Search for the cell housing the specified text and yield its (X, Y) center coordinate. 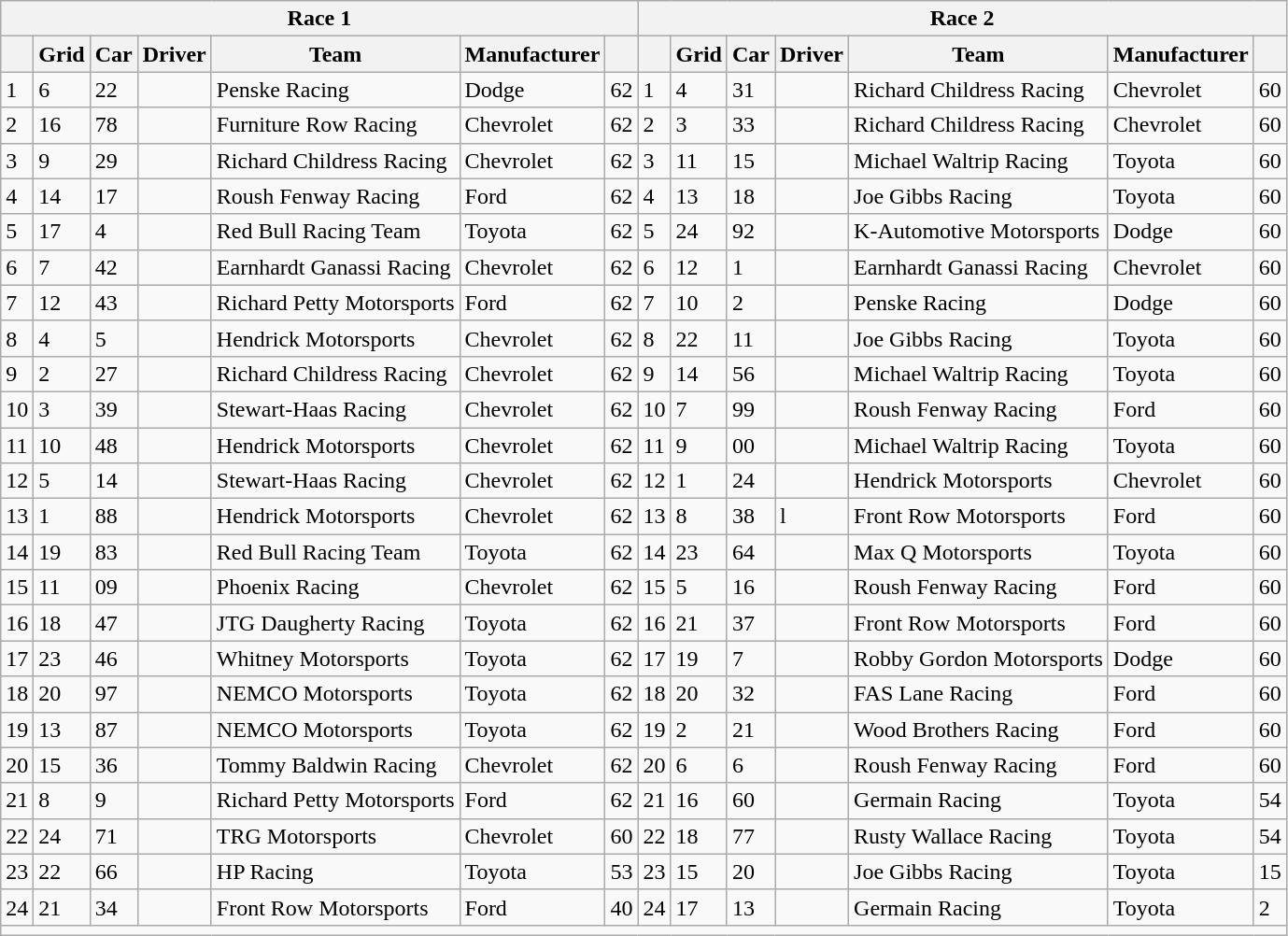
36 (114, 765)
33 (751, 125)
40 (622, 907)
31 (751, 90)
Max Q Motorsports (979, 552)
97 (114, 694)
46 (114, 659)
39 (114, 409)
77 (751, 836)
09 (114, 588)
Rusty Wallace Racing (979, 836)
53 (622, 872)
HP Racing (335, 872)
FAS Lane Racing (979, 694)
Race 2 (962, 19)
66 (114, 872)
32 (751, 694)
38 (751, 517)
78 (114, 125)
71 (114, 836)
37 (751, 623)
00 (751, 446)
83 (114, 552)
64 (751, 552)
Race 1 (319, 19)
l (813, 517)
27 (114, 374)
56 (751, 374)
42 (114, 267)
Tommy Baldwin Racing (335, 765)
47 (114, 623)
Furniture Row Racing (335, 125)
K-Automotive Motorsports (979, 232)
Wood Brothers Racing (979, 730)
Phoenix Racing (335, 588)
48 (114, 446)
29 (114, 161)
43 (114, 303)
JTG Daugherty Racing (335, 623)
87 (114, 730)
92 (751, 232)
88 (114, 517)
Robby Gordon Motorsports (979, 659)
34 (114, 907)
99 (751, 409)
TRG Motorsports (335, 836)
Whitney Motorsports (335, 659)
